Capture the cell that displays the provided text and extract its [X, Y] central coordinate. 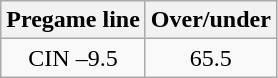
65.5 [210, 58]
Over/under [210, 20]
CIN –9.5 [74, 58]
Pregame line [74, 20]
